Scan for the cell matching the given text and deliver its (X, Y) coordinate at center. 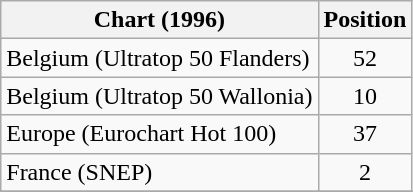
10 (365, 96)
Belgium (Ultratop 50 Flanders) (160, 58)
52 (365, 58)
Belgium (Ultratop 50 Wallonia) (160, 96)
37 (365, 134)
Europe (Eurochart Hot 100) (160, 134)
Position (365, 20)
Chart (1996) (160, 20)
France (SNEP) (160, 172)
2 (365, 172)
